Find where the given text appears and provide that cell's center as [X, Y] coordinate. 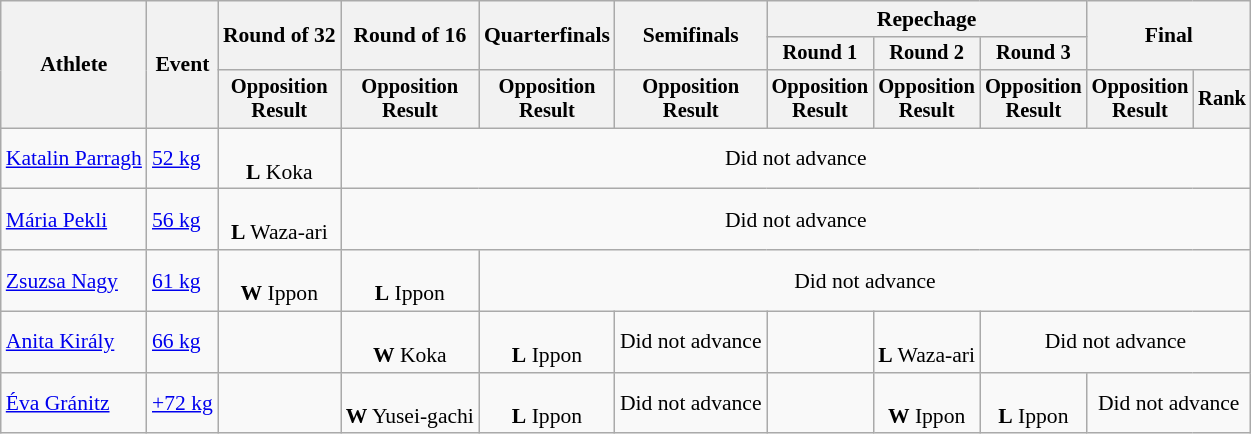
Round 3 [1034, 54]
Round 2 [926, 54]
W Koka [410, 342]
Round of 16 [410, 36]
Repechage [927, 19]
Mária Pekli [74, 220]
Round of 32 [280, 36]
Zsuzsa Nagy [74, 280]
Final [1169, 36]
L Koka [280, 158]
56 kg [182, 220]
66 kg [182, 342]
Semifinals [691, 36]
Round 1 [820, 54]
Quarterfinals [547, 36]
+72 kg [182, 404]
Event [182, 64]
Anita Király [74, 342]
61 kg [182, 280]
Éva Gránitz [74, 404]
Katalin Parragh [74, 158]
W Yusei-gachi [410, 404]
Athlete [74, 64]
52 kg [182, 158]
Rank [1222, 99]
